Provide the [X, Y] coordinate of the cell's center where the given text is located.  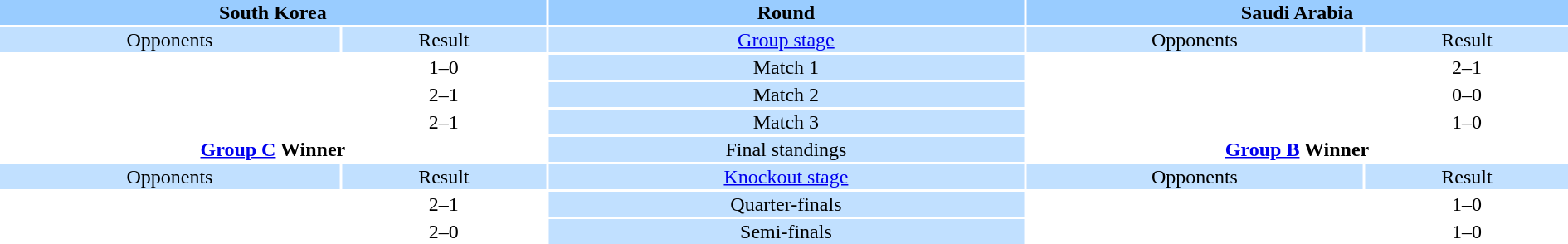
0–0 [1467, 95]
Match 3 [786, 122]
Semi-finals [786, 232]
Group B Winner [1298, 149]
Match 2 [786, 95]
South Korea [273, 12]
Match 1 [786, 67]
Final standings [786, 149]
Group stage [786, 40]
Group C Winner [273, 149]
Quarter-finals [786, 204]
Round [786, 12]
Knockout stage [786, 177]
Saudi Arabia [1298, 12]
2–0 [444, 232]
